From the cell containing the given text, extract its center point as [X, Y] coordinate. 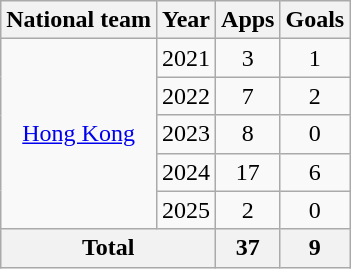
Apps [248, 20]
Total [108, 248]
2025 [186, 210]
2022 [186, 96]
2023 [186, 134]
9 [315, 248]
2024 [186, 172]
8 [248, 134]
Hong Kong [79, 134]
7 [248, 96]
National team [79, 20]
6 [315, 172]
2021 [186, 58]
Year [186, 20]
3 [248, 58]
17 [248, 172]
Goals [315, 20]
1 [315, 58]
37 [248, 248]
